Search for the cell housing the specified text and yield its (X, Y) center coordinate. 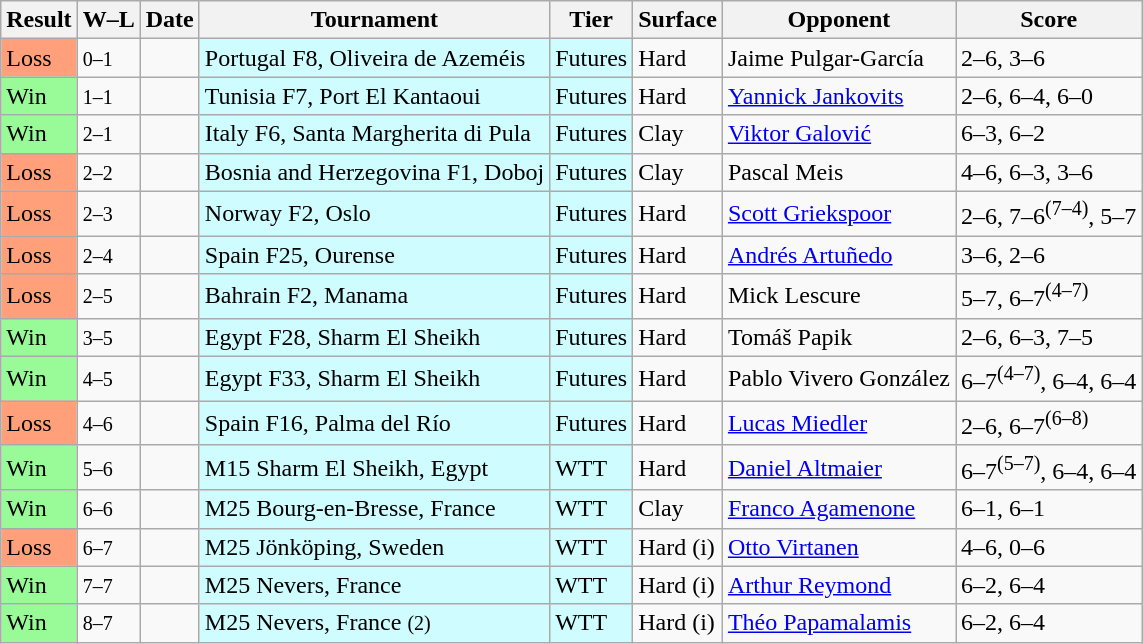
Arthur Reymond (838, 585)
Score (1049, 20)
2–4 (108, 255)
2–2 (108, 172)
2–6, 6–7(6–8) (1049, 424)
Spain F16, Palma del Río (374, 424)
0–1 (108, 58)
Result (39, 20)
M15 Sharm El Sheikh, Egypt (374, 468)
2–6, 7–6(7–4), 5–7 (1049, 214)
W–L (108, 20)
Tomáš Papik (838, 337)
Scott Griekspoor (838, 214)
3–6, 2–6 (1049, 255)
Mick Lescure (838, 296)
M25 Nevers, France (2) (374, 623)
5–6 (108, 468)
6–3, 6–2 (1049, 134)
Viktor Galović (838, 134)
4–6 (108, 424)
2–6, 3–6 (1049, 58)
4–5 (108, 378)
7–7 (108, 585)
Egypt F33, Sharm El Sheikh (374, 378)
M25 Jönköping, Sweden (374, 547)
Egypt F28, Sharm El Sheikh (374, 337)
6–6 (108, 509)
2–6, 6–3, 7–5 (1049, 337)
M25 Bourg-en-Bresse, France (374, 509)
Yannick Jankovits (838, 96)
Pablo Vivero González (838, 378)
Date (170, 20)
Théo Papamalamis (838, 623)
Tunisia F7, Port El Kantaoui (374, 96)
2–3 (108, 214)
6–7(4–7), 6–4, 6–4 (1049, 378)
Pascal Meis (838, 172)
Bosnia and Herzegovina F1, Doboj (374, 172)
Daniel Altmaier (838, 468)
Tournament (374, 20)
2–6, 6–4, 6–0 (1049, 96)
3–5 (108, 337)
6–1, 6–1 (1049, 509)
6–7 (108, 547)
M25 Nevers, France (374, 585)
Jaime Pulgar-García (838, 58)
4–6, 6–3, 3–6 (1049, 172)
2–5 (108, 296)
8–7 (108, 623)
Bahrain F2, Manama (374, 296)
Italy F6, Santa Margherita di Pula (374, 134)
Tier (592, 20)
6–7(5–7), 6–4, 6–4 (1049, 468)
Opponent (838, 20)
5–7, 6–7(4–7) (1049, 296)
Otto Virtanen (838, 547)
Franco Agamenone (838, 509)
Lucas Miedler (838, 424)
Portugal F8, Oliveira de Azeméis (374, 58)
Norway F2, Oslo (374, 214)
Andrés Artuñedo (838, 255)
1–1 (108, 96)
4–6, 0–6 (1049, 547)
Surface (678, 20)
Spain F25, Ourense (374, 255)
2–1 (108, 134)
